Capture the cell that displays the provided text and extract its [X, Y] central coordinate. 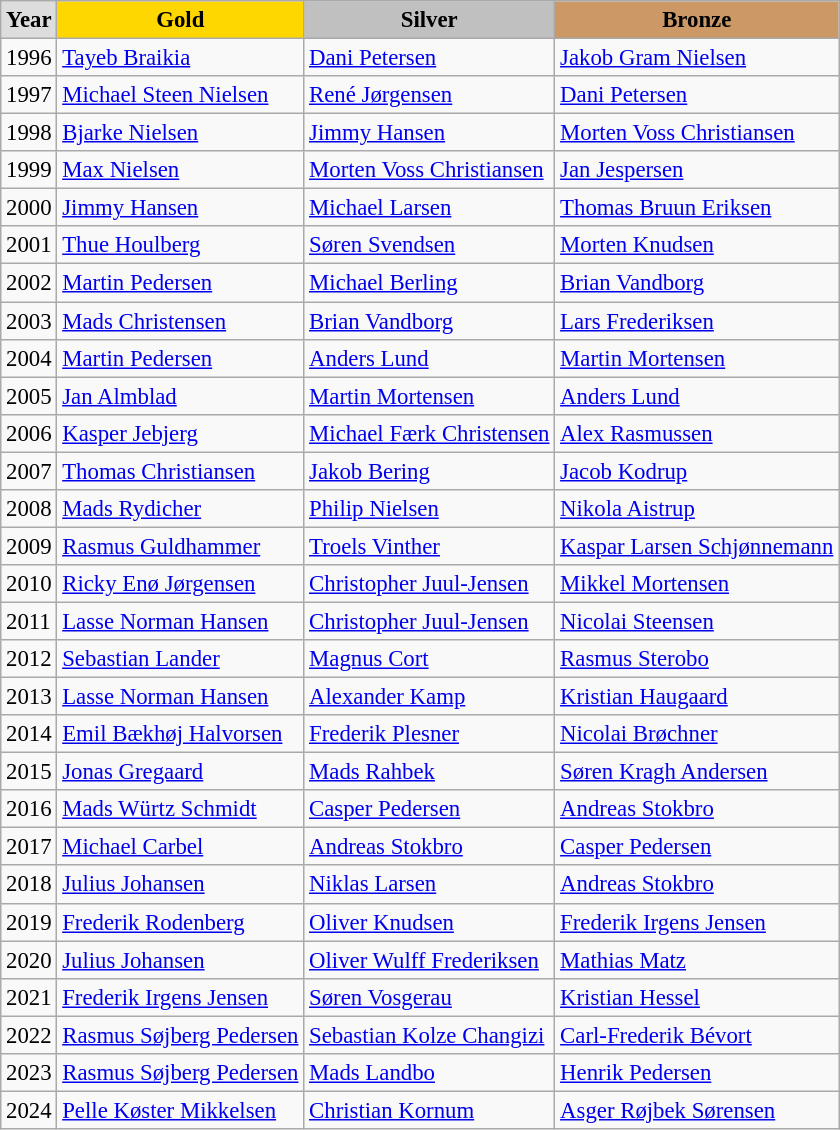
Thomas Bruun Eriksen [697, 208]
Rasmus Sterobo [697, 659]
Bronze [697, 20]
2011 [29, 621]
Mads Würtz Schmidt [180, 809]
Pelle Køster Mikkelsen [180, 1110]
Lars Frederiksen [697, 321]
Alex Rasmussen [697, 433]
Oliver Wulff Frederiksen [430, 960]
Rasmus Guldhammer [180, 546]
Michael Berling [430, 283]
Kasper Jebjerg [180, 433]
Michael Færk Christensen [430, 433]
2016 [29, 809]
Kaspar Larsen Schjønnemann [697, 546]
2002 [29, 283]
Kristian Haugaard [697, 697]
Thue Houlberg [180, 245]
Søren Vosgerau [430, 997]
Michael Carbel [180, 847]
2019 [29, 922]
2020 [29, 960]
2007 [29, 471]
Gold [180, 20]
2010 [29, 584]
Michael Larsen [430, 208]
Carl-Frederik Bévort [697, 1035]
Tayeb Braikia [180, 58]
2021 [29, 997]
Thomas Christiansen [180, 471]
2023 [29, 1073]
2018 [29, 885]
2001 [29, 245]
Mads Christensen [180, 321]
Kristian Hessel [697, 997]
Christian Kornum [430, 1110]
1997 [29, 95]
Bjarke Nielsen [180, 133]
Jan Jespersen [697, 170]
Nicolai Brøchner [697, 734]
Mads Rydicher [180, 509]
1999 [29, 170]
Jakob Gram Nielsen [697, 58]
2015 [29, 772]
Asger Røjbek Sørensen [697, 1110]
2000 [29, 208]
Max Nielsen [180, 170]
2012 [29, 659]
Jan Almblad [180, 396]
1996 [29, 58]
2005 [29, 396]
Nicolai Steensen [697, 621]
Philip Nielsen [430, 509]
2006 [29, 433]
2017 [29, 847]
Mads Landbo [430, 1073]
2009 [29, 546]
Year [29, 20]
Mikkel Mortensen [697, 584]
Frederik Plesner [430, 734]
Silver [430, 20]
2013 [29, 697]
Jonas Gregaard [180, 772]
Mathias Matz [697, 960]
Søren Kragh Andersen [697, 772]
2003 [29, 321]
Michael Steen Nielsen [180, 95]
Troels Vinther [430, 546]
Jakob Bering [430, 471]
René Jørgensen [430, 95]
2022 [29, 1035]
Morten Knudsen [697, 245]
Ricky Enø Jørgensen [180, 584]
Henrik Pedersen [697, 1073]
Jacob Kodrup [697, 471]
Sebastian Kolze Changizi [430, 1035]
2004 [29, 358]
Niklas Larsen [430, 885]
Nikola Aistrup [697, 509]
Magnus Cort [430, 659]
2014 [29, 734]
Sebastian Lander [180, 659]
Emil Bækhøj Halvorsen [180, 734]
Frederik Rodenberg [180, 922]
2008 [29, 509]
Mads Rahbek [430, 772]
Alexander Kamp [430, 697]
2024 [29, 1110]
Oliver Knudsen [430, 922]
Søren Svendsen [430, 245]
1998 [29, 133]
